Output the [X, Y] coordinate of the center of the cell containing the given text.  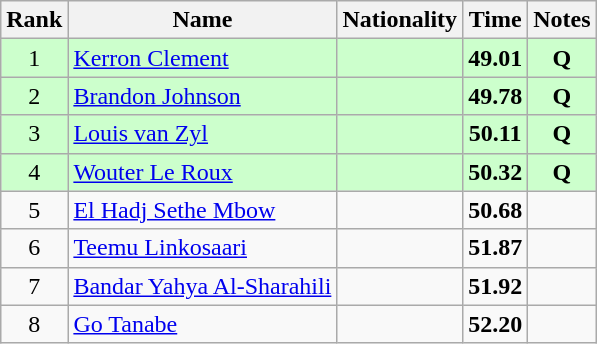
49.78 [496, 96]
49.01 [496, 58]
Rank [34, 20]
Name [202, 20]
Brandon Johnson [202, 96]
Go Tanabe [202, 324]
50.68 [496, 210]
Notes [562, 20]
Bandar Yahya Al-Sharahili [202, 286]
Teemu Linkosaari [202, 248]
Time [496, 20]
7 [34, 286]
1 [34, 58]
El Hadj Sethe Mbow [202, 210]
Wouter Le Roux [202, 172]
2 [34, 96]
52.20 [496, 324]
Louis van Zyl [202, 134]
8 [34, 324]
51.87 [496, 248]
Nationality [400, 20]
Kerron Clement [202, 58]
3 [34, 134]
4 [34, 172]
51.92 [496, 286]
6 [34, 248]
50.32 [496, 172]
5 [34, 210]
50.11 [496, 134]
